Provide the [x, y] coordinate of the cell's center where the given text is located.  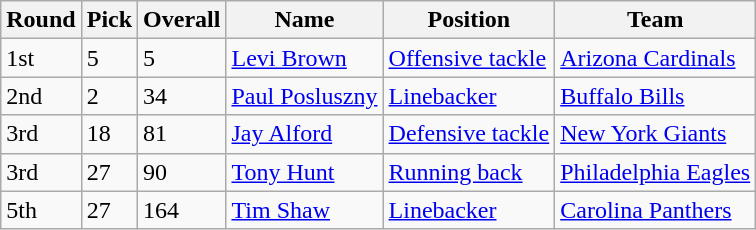
1st [41, 58]
Tony Hunt [304, 172]
Offensive tackle [469, 58]
164 [182, 210]
Name [304, 20]
Carolina Panthers [656, 210]
2 [109, 96]
Jay Alford [304, 134]
Round [41, 20]
Pick [109, 20]
Arizona Cardinals [656, 58]
Position [469, 20]
18 [109, 134]
81 [182, 134]
5th [41, 210]
Paul Posluszny [304, 96]
2nd [41, 96]
Running back [469, 172]
90 [182, 172]
Levi Brown [304, 58]
Team [656, 20]
New York Giants [656, 134]
Defensive tackle [469, 134]
Tim Shaw [304, 210]
Overall [182, 20]
34 [182, 96]
Philadelphia Eagles [656, 172]
Buffalo Bills [656, 96]
